Provide the [X, Y] coordinate of the cell's center where the given text is located.  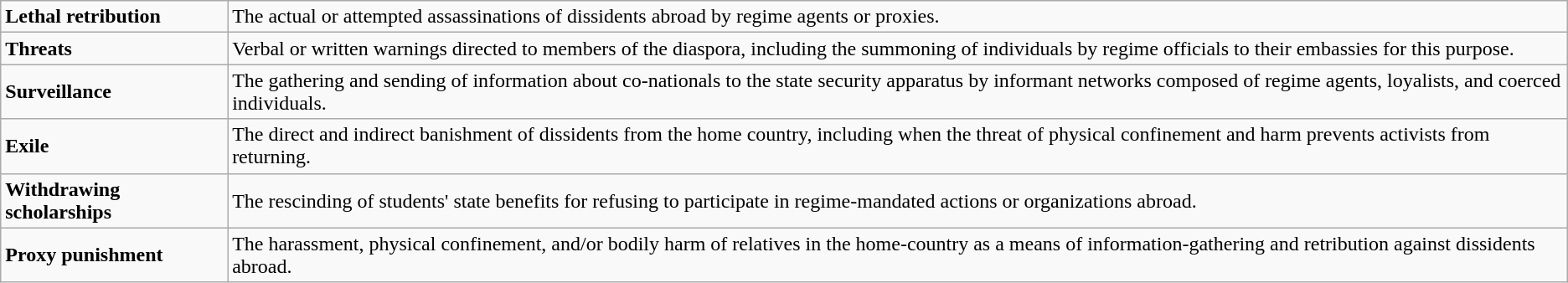
Exile [114, 146]
The rescinding of students' state benefits for refusing to participate in regime-mandated actions or organizations abroad. [898, 201]
Proxy punishment [114, 255]
Lethal retribution [114, 17]
Threats [114, 49]
Withdrawing scholarships [114, 201]
The actual or attempted assassinations of dissidents abroad by regime agents or proxies. [898, 17]
Surveillance [114, 92]
